Search for the cell housing the specified text and yield its (X, Y) center coordinate. 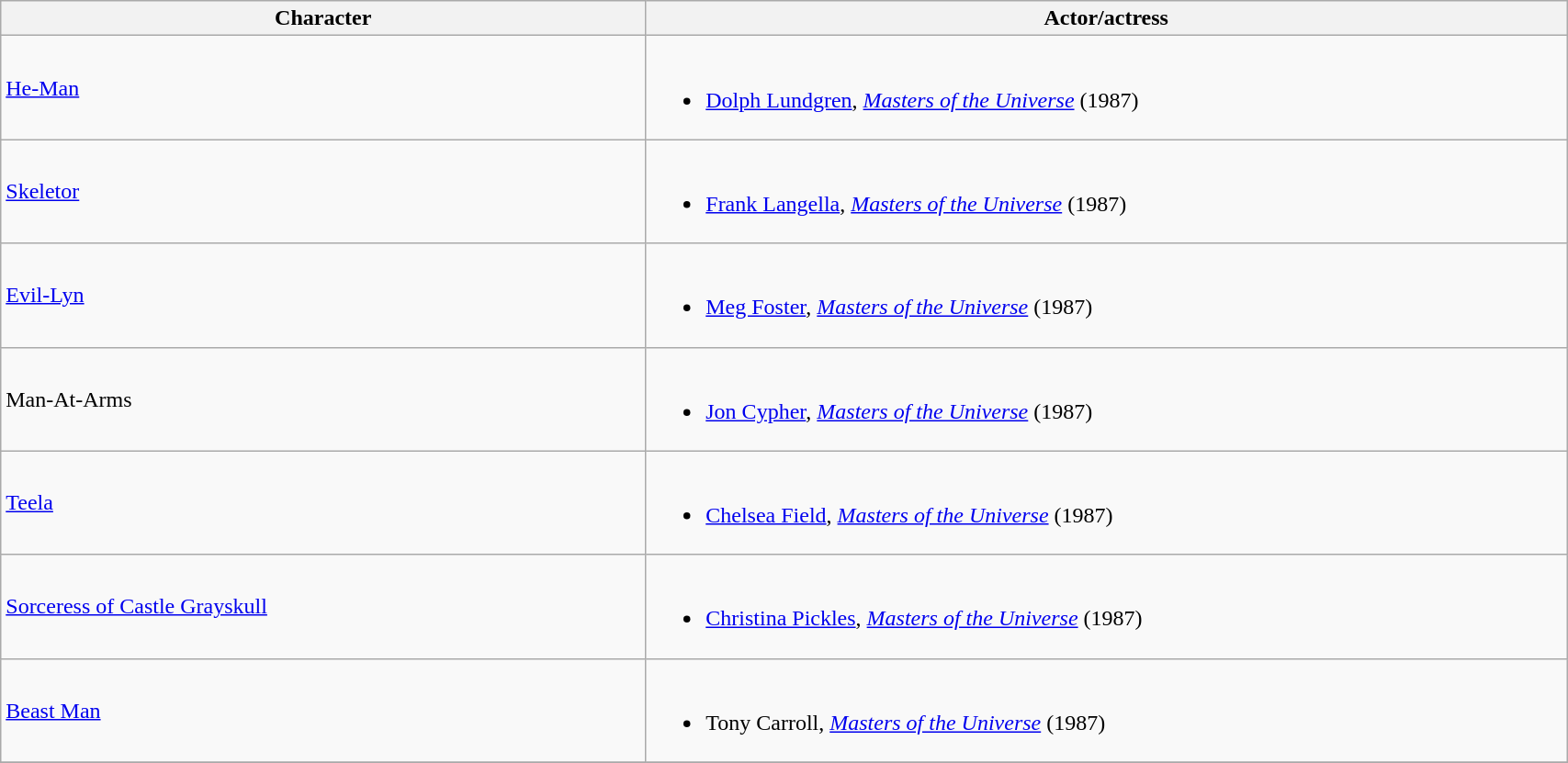
Actor/actress (1106, 18)
Beast Man (323, 711)
Christina Pickles, Masters of the Universe (1987) (1106, 606)
Man-At-Arms (323, 398)
Character (323, 18)
Dolph Lundgren, Masters of the Universe (1987) (1106, 88)
Chelsea Field, Masters of the Universe (1987) (1106, 503)
Sorceress of Castle Grayskull (323, 606)
Jon Cypher, Masters of the Universe (1987) (1106, 398)
Frank Langella, Masters of the Universe (1987) (1106, 191)
Teela (323, 503)
Meg Foster, Masters of the Universe (1987) (1106, 296)
Skeletor (323, 191)
He-Man (323, 88)
Evil-Lyn (323, 296)
Tony Carroll, Masters of the Universe (1987) (1106, 711)
